Locate the cell with the specified text and output its [x, y] center coordinate. 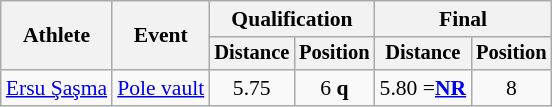
Event [160, 36]
5.75 [252, 88]
Pole vault [160, 88]
5.80 =NR [424, 88]
6 q [334, 88]
Ersu Şaşma [56, 88]
Qualification [292, 19]
Final [464, 19]
8 [511, 88]
Athlete [56, 36]
